For the text-containing cell, return its midpoint in [X, Y] coordinate format. 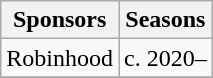
Seasons [165, 20]
Sponsors [60, 20]
Robinhood [60, 58]
c. 2020– [165, 58]
